Extract the (x, y) coordinate from the center of the cell holding the provided text.  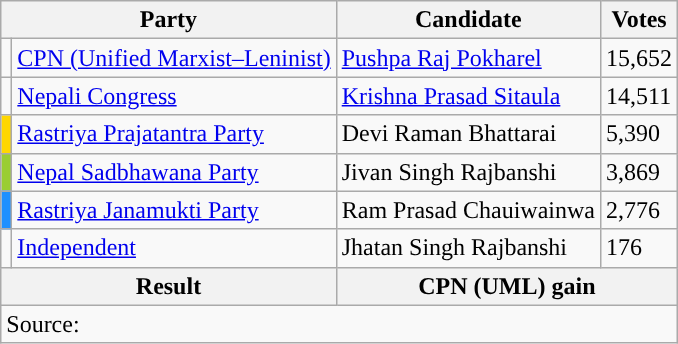
3,869 (640, 172)
Jivan Singh Rajbanshi (468, 172)
Pushpa Raj Pokharel (468, 58)
Krishna Prasad Sitaula (468, 96)
CPN (Unified Marxist–Leninist) (174, 58)
Jhatan Singh Rajbanshi (468, 248)
Nepali Congress (174, 96)
176 (640, 248)
CPN (UML) gain (506, 286)
Candidate (468, 20)
Result (168, 286)
15,652 (640, 58)
14,511 (640, 96)
Party (168, 20)
Independent (174, 248)
Votes (640, 20)
Nepal Sadbhawana Party (174, 172)
Source: (340, 324)
Devi Raman Bhattarai (468, 134)
2,776 (640, 210)
Rastriya Janamukti Party (174, 210)
Ram Prasad Chauiwainwa (468, 210)
5,390 (640, 134)
Rastriya Prajatantra Party (174, 134)
